From the cell containing the given text, extract its center point as [x, y] coordinate. 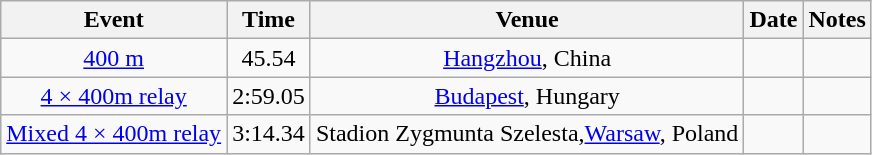
Time [269, 20]
Budapest, Hungary [527, 96]
400 m [114, 58]
Notes [837, 20]
2:59.05 [269, 96]
Venue [527, 20]
Stadion Zygmunta Szelesta,Warsaw, Poland [527, 134]
Date [774, 20]
45.54 [269, 58]
4 × 400m relay [114, 96]
Hangzhou, China [527, 58]
Event [114, 20]
Mixed 4 × 400m relay [114, 134]
3:14.34 [269, 134]
